Search for the cell housing the specified text and yield its (x, y) center coordinate. 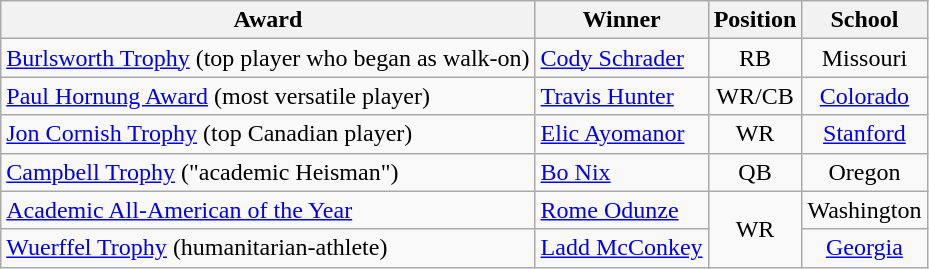
Position (755, 20)
QB (755, 172)
Academic All-American of the Year (268, 210)
Burlsworth Trophy (top player who began as walk-on) (268, 58)
Ladd McConkey (622, 248)
Washington (864, 210)
Rome Odunze (622, 210)
WR/CB (755, 96)
Wuerffel Trophy (humanitarian-athlete) (268, 248)
Oregon (864, 172)
Elic Ayomanor (622, 134)
Jon Cornish Trophy (top Canadian player) (268, 134)
Missouri (864, 58)
Travis Hunter (622, 96)
RB (755, 58)
School (864, 20)
Stanford (864, 134)
Campbell Trophy ("academic Heisman") (268, 172)
Winner (622, 20)
Bo Nix (622, 172)
Cody Schrader (622, 58)
Georgia (864, 248)
Award (268, 20)
Paul Hornung Award (most versatile player) (268, 96)
Colorado (864, 96)
